Detect which cell encompasses the target text, then output its (x, y) center coordinate. 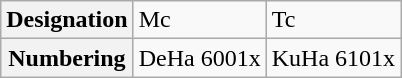
KuHa 6101x (333, 58)
Numbering (67, 58)
Designation (67, 20)
DeHa 6001x (200, 58)
Tc (333, 20)
Mc (200, 20)
